Provide the [x, y] coordinate of the cell's center where the given text is located.  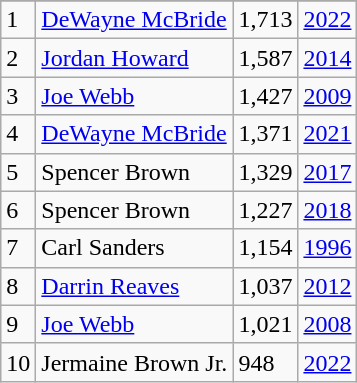
2012 [328, 286]
1,037 [266, 286]
948 [266, 362]
2009 [328, 96]
1,587 [266, 58]
1 [18, 20]
1996 [328, 248]
1,713 [266, 20]
1,021 [266, 324]
2021 [328, 134]
2018 [328, 210]
6 [18, 210]
Jordan Howard [134, 58]
3 [18, 96]
Darrin Reaves [134, 286]
1,227 [266, 210]
2 [18, 58]
9 [18, 324]
1,427 [266, 96]
1,371 [266, 134]
2008 [328, 324]
2014 [328, 58]
4 [18, 134]
Carl Sanders [134, 248]
1,329 [266, 172]
10 [18, 362]
7 [18, 248]
2017 [328, 172]
1,154 [266, 248]
5 [18, 172]
8 [18, 286]
Jermaine Brown Jr. [134, 362]
